From the cell containing the given text, extract its center point as [X, Y] coordinate. 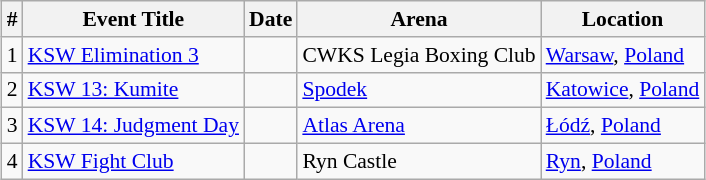
KSW Elimination 3 [134, 55]
CWKS Legia Boxing Club [418, 55]
1 [12, 55]
# [12, 19]
Atlas Arena [418, 126]
KSW 14: Judgment Day [134, 126]
4 [12, 162]
Katowice, Poland [623, 90]
2 [12, 90]
Warsaw, Poland [623, 55]
KSW 13: Kumite [134, 90]
3 [12, 126]
Location [623, 19]
Ryn Castle [418, 162]
Arena [418, 19]
Date [270, 19]
KSW Fight Club [134, 162]
Ryn, Poland [623, 162]
Spodek [418, 90]
Łódź, Poland [623, 126]
Event Title [134, 19]
